Pinpoint the cell where the given text exists, returning its [x, y] midpoint coordinate. 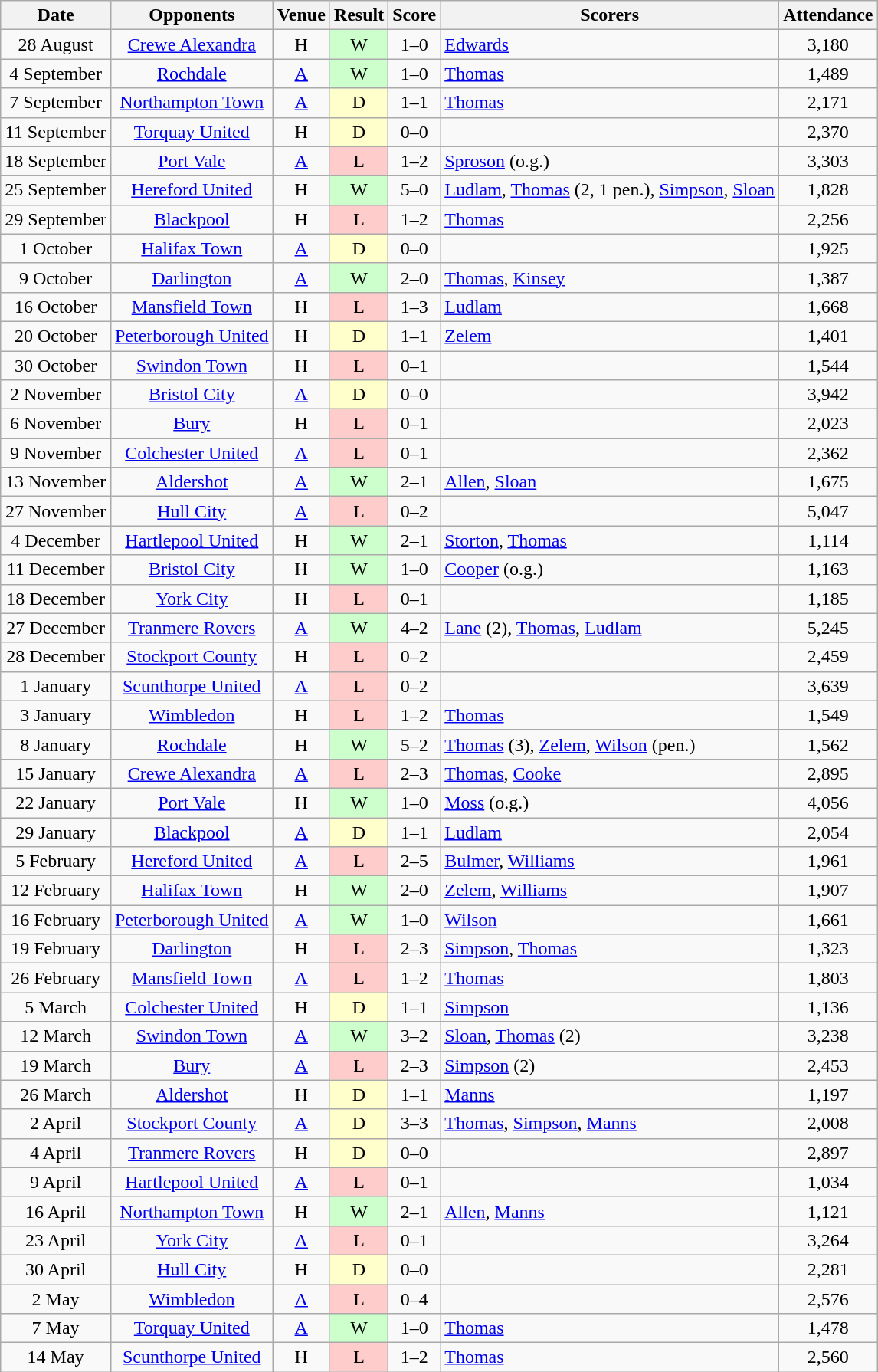
13 November [56, 482]
2 April [56, 1124]
3,238 [828, 1036]
16 April [56, 1211]
Venue [301, 15]
1,803 [828, 978]
1,675 [828, 482]
2,560 [828, 1357]
4 December [56, 540]
19 March [56, 1065]
1,114 [828, 540]
16 October [56, 307]
2,576 [828, 1299]
1,163 [828, 569]
5,245 [828, 628]
25 September [56, 190]
18 September [56, 161]
Scorers [610, 15]
27 November [56, 511]
11 September [56, 132]
2,054 [828, 832]
0–4 [414, 1299]
29 January [56, 832]
11 December [56, 569]
22 January [56, 803]
23 April [56, 1240]
Simpson, Thomas [610, 949]
1,185 [828, 599]
Date [56, 15]
Cooper (o.g.) [610, 569]
Wilson [610, 920]
5,047 [828, 511]
12 March [56, 1036]
Sloan, Thomas (2) [610, 1036]
5 March [56, 1007]
Bulmer, Williams [610, 862]
Thomas, Kinsey [610, 277]
28 December [56, 657]
20 October [56, 336]
Result [359, 15]
3,303 [828, 161]
1,907 [828, 891]
1,661 [828, 920]
1,668 [828, 307]
7 May [56, 1328]
3 January [56, 715]
Thomas, Cooke [610, 773]
14 May [56, 1357]
15 January [56, 773]
27 December [56, 628]
6 November [56, 424]
Storton, Thomas [610, 540]
5–0 [414, 190]
7 September [56, 103]
16 February [56, 920]
2,453 [828, 1065]
Thomas (3), Zelem, Wilson (pen.) [610, 744]
Score [414, 15]
18 December [56, 599]
1 October [56, 248]
1,136 [828, 1007]
3–3 [414, 1124]
Manns [610, 1095]
1,489 [828, 74]
4–2 [414, 628]
3,180 [828, 44]
26 March [56, 1095]
Zelem [610, 336]
1,323 [828, 949]
29 September [56, 219]
1,925 [828, 248]
1,197 [828, 1095]
Simpson [610, 1007]
1,387 [828, 277]
Opponents [192, 15]
Allen, Sloan [610, 482]
Attendance [828, 15]
2,171 [828, 103]
2,895 [828, 773]
5–2 [414, 744]
2 November [56, 395]
3,264 [828, 1240]
26 February [56, 978]
28 August [56, 44]
19 February [56, 949]
2,023 [828, 424]
1,401 [828, 336]
4 April [56, 1153]
4,056 [828, 803]
Allen, Manns [610, 1211]
9 October [56, 277]
1,549 [828, 715]
2–5 [414, 862]
30 October [56, 366]
1–3 [414, 307]
2,008 [828, 1124]
30 April [56, 1269]
Edwards [610, 44]
4 September [56, 74]
1,544 [828, 366]
1 January [56, 686]
3,942 [828, 395]
1,562 [828, 744]
Zelem, Williams [610, 891]
5 February [56, 862]
Simpson (2) [610, 1065]
Sproson (o.g.) [610, 161]
Thomas, Simpson, Manns [610, 1124]
Lane (2), Thomas, Ludlam [610, 628]
2,362 [828, 453]
9 April [56, 1182]
Ludlam, Thomas (2, 1 pen.), Simpson, Sloan [610, 190]
1,961 [828, 862]
Moss (o.g.) [610, 803]
2,281 [828, 1269]
2,256 [828, 219]
1,478 [828, 1328]
2,459 [828, 657]
3,639 [828, 686]
1,828 [828, 190]
2 May [56, 1299]
1,034 [828, 1182]
8 January [56, 744]
3–2 [414, 1036]
2,370 [828, 132]
1,121 [828, 1211]
12 February [56, 891]
9 November [56, 453]
2,897 [828, 1153]
